Capture the cell that displays the provided text and extract its [X, Y] central coordinate. 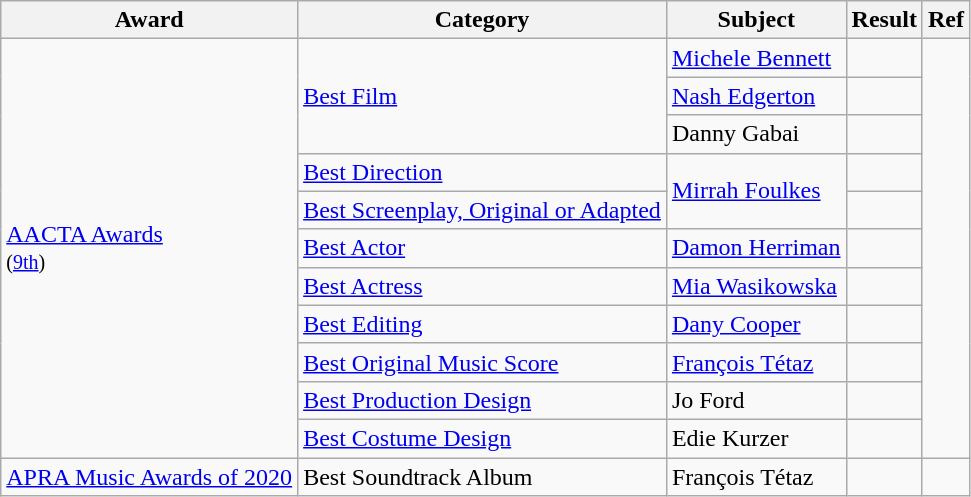
Mia Wasikowska [756, 286]
APRA Music Awards of 2020 [150, 477]
Result [884, 20]
Mirrah Foulkes [756, 191]
Damon Herriman [756, 248]
Best Screenplay, Original or Adapted [482, 210]
Best Direction [482, 172]
Best Original Music Score [482, 362]
Jo Ford [756, 400]
Best Costume Design [482, 438]
Best Editing [482, 324]
Dany Cooper [756, 324]
Subject [756, 20]
Best Actress [482, 286]
Edie Kurzer [756, 438]
Michele Bennett [756, 58]
Best Soundtrack Album [482, 477]
Best Production Design [482, 400]
Award [150, 20]
Best Actor [482, 248]
Nash Edgerton [756, 96]
Ref [946, 20]
Best Film [482, 96]
Category [482, 20]
AACTA Awards(9th) [150, 248]
Danny Gabai [756, 134]
